Return [X, Y] of the center of cell containing provided text 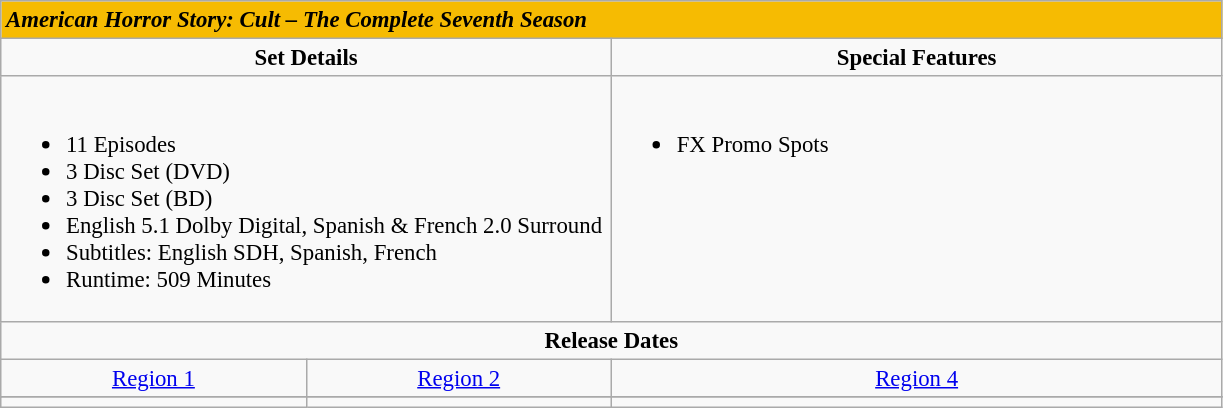
Release Dates [612, 340]
Region 2 [458, 378]
Set Details [306, 58]
Special Features [916, 58]
Region 1 [154, 378]
American Horror Story: Cult – The Complete Seventh Season [612, 20]
Region 4 [916, 378]
FX Promo Spots [916, 198]
